Extract the [X, Y] coordinate from the center of the cell holding the provided text.  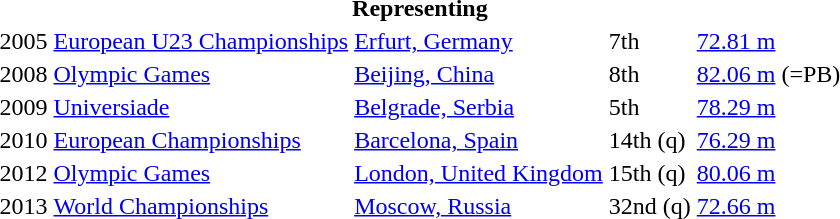
Universiade [201, 107]
Barcelona, Spain [479, 140]
European U23 Championships [201, 41]
European Championships [201, 140]
Beijing, China [479, 74]
Erfurt, Germany [479, 41]
14th (q) [650, 140]
Belgrade, Serbia [479, 107]
5th [650, 107]
London, United Kingdom [479, 173]
15th (q) [650, 173]
8th [650, 74]
7th [650, 41]
